Locate the cell with the specified text and output its (x, y) center coordinate. 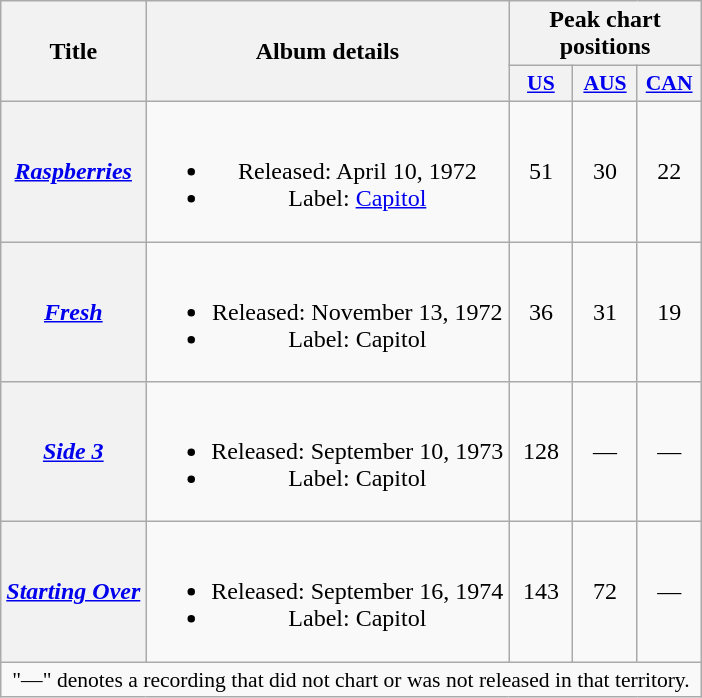
72 (605, 592)
Raspberries (74, 171)
CAN (669, 84)
AUS (605, 84)
Starting Over (74, 592)
128 (541, 452)
Peak chart positions (605, 34)
30 (605, 171)
"—" denotes a recording that did not chart or was not released in that territory. (351, 680)
Released: September 10, 1973Label: Capitol (328, 452)
36 (541, 312)
Released: September 16, 1974Label: Capitol (328, 592)
Fresh (74, 312)
19 (669, 312)
Released: November 13, 1972Label: Capitol (328, 312)
143 (541, 592)
51 (541, 171)
22 (669, 171)
Title (74, 52)
31 (605, 312)
Side 3 (74, 452)
US (541, 84)
Album details (328, 52)
Released: April 10, 1972Label: Capitol (328, 171)
